Extract the (X, Y) coordinate from the center of the cell holding the provided text.  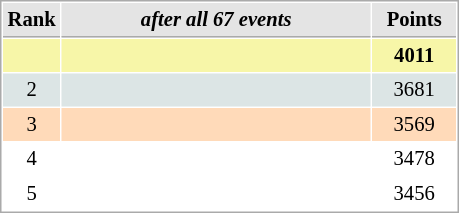
3456 (414, 194)
3478 (414, 158)
2 (32, 90)
after all 67 events (216, 20)
3681 (414, 90)
Rank (32, 20)
3 (32, 124)
4011 (414, 56)
3569 (414, 124)
4 (32, 158)
Points (414, 20)
5 (32, 194)
